Return (X, Y) of the center of cell containing provided text 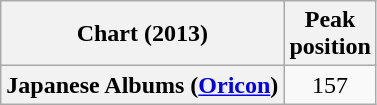
Peakposition (330, 34)
Chart (2013) (142, 34)
157 (330, 85)
Japanese Albums (Oricon) (142, 85)
